Provide the [x, y] coordinate of the cell's center where the given text is located.  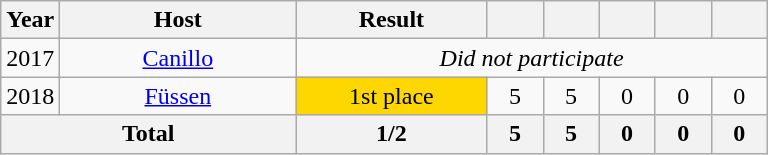
2018 [30, 96]
1st place [392, 96]
Year [30, 20]
Füssen [178, 96]
Did not participate [532, 58]
Canillo [178, 58]
Host [178, 20]
2017 [30, 58]
Total [148, 134]
1/2 [392, 134]
Result [392, 20]
